Search for the cell housing the specified text and yield its [X, Y] center coordinate. 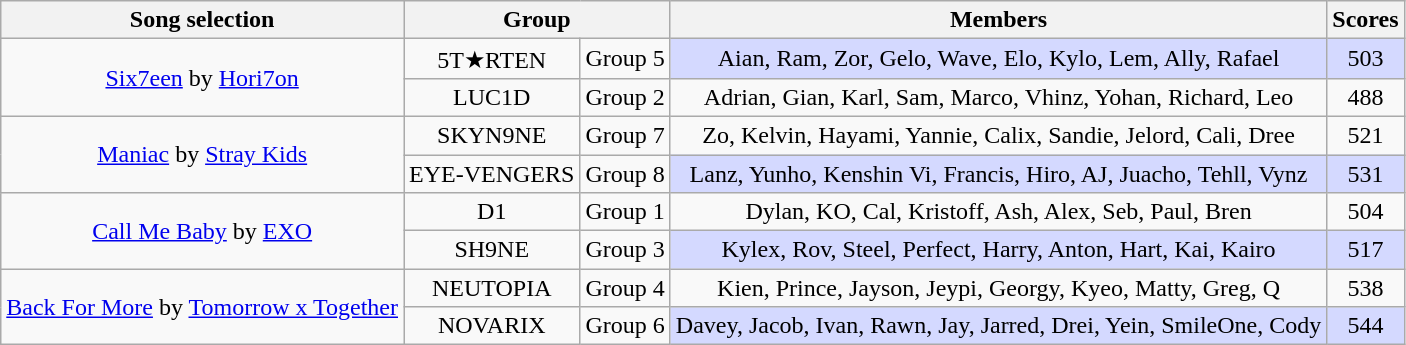
Six7een by Hori7on [202, 78]
Call Me Baby by EXO [202, 231]
Group 5 [625, 59]
Group 3 [625, 250]
SKYN9NE [492, 135]
Davey, Jacob, Ivan, Rawn, Jay, Jarred, Drei, Yein, SmileOne, Cody [998, 326]
517 [1366, 250]
Group [538, 20]
504 [1366, 212]
Back For More by Tomorrow x Together [202, 307]
Group 6 [625, 326]
LUC1D [492, 97]
Kien, Prince, Jayson, Jeypi, Georgy, Kyeo, Matty, Greg, Q [998, 288]
D1 [492, 212]
Group 4 [625, 288]
544 [1366, 326]
Zo, Kelvin, Hayami, Yannie, Calix, Sandie, Jelord, Cali, Dree [998, 135]
Maniac by Stray Kids [202, 154]
521 [1366, 135]
Group 2 [625, 97]
5T★RTEN [492, 59]
Lanz, Yunho, Kenshin Vi, Francis, Hiro, AJ, Juacho, Tehll, Vynz [998, 173]
Kylex, Rov, Steel, Perfect, Harry, Anton, Hart, Kai, Kairo [998, 250]
EYE-VENGERS [492, 173]
503 [1366, 59]
NEUTOPIA [492, 288]
Group 1 [625, 212]
NOVARIX [492, 326]
531 [1366, 173]
538 [1366, 288]
Adrian, Gian, Karl, Sam, Marco, Vhinz, Yohan, Richard, Leo [998, 97]
Song selection [202, 20]
Scores [1366, 20]
Group 8 [625, 173]
Group 7 [625, 135]
Members [998, 20]
Aian, Ram, Zor, Gelo, Wave, Elo, Kylo, Lem, Ally, Rafael [998, 59]
Dylan, KO, Cal, Kristoff, Ash, Alex, Seb, Paul, Bren [998, 212]
SH9NE [492, 250]
488 [1366, 97]
